Return the (X, Y) coordinate for the center point of the cell that contains the specified text.  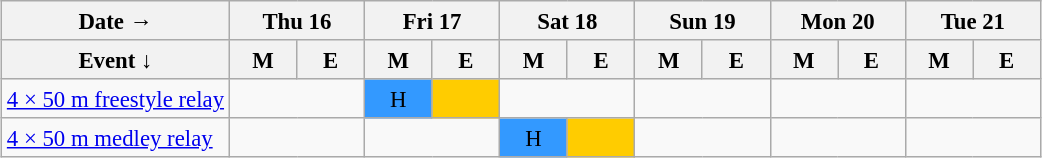
Date → (116, 20)
Fri 17 (432, 20)
Thu 16 (296, 20)
Mon 20 (838, 20)
Event ↓ (116, 60)
4 × 50 m freestyle relay (116, 98)
Sat 18 (568, 20)
Tue 21 (972, 20)
4 × 50 m medley relay (116, 138)
Sun 19 (702, 20)
